Extract the (x, y) coordinate from the center of the cell holding the provided text.  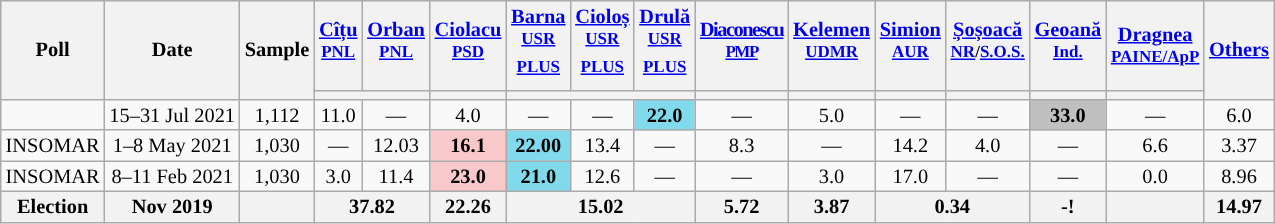
8–11 Feb 2021 (172, 176)
0.34 (952, 206)
8.96 (1239, 176)
0.0 (1155, 176)
CîțuPNL (338, 44)
OrbanPNL (396, 44)
CioloșUSR PLUS (602, 44)
14.97 (1239, 206)
11.4 (396, 176)
6.6 (1155, 146)
Date (172, 50)
33.0 (1068, 114)
16.1 (468, 146)
22.0 (664, 114)
-! (1068, 206)
13.4 (602, 146)
15–31 Jul 2021 (172, 114)
GeoanăInd. (1068, 44)
Election (53, 206)
Nov 2019 (172, 206)
37.82 (372, 206)
BarnaUSR PLUS (538, 44)
SimionAUR (910, 44)
ȘoșoacăNR/S.O.S. (988, 44)
DrulăUSR PLUS (664, 44)
3.87 (832, 206)
21.0 (538, 176)
12.6 (602, 176)
6.0 (1239, 114)
17.0 (910, 176)
5.72 (742, 206)
22.26 (468, 206)
1–8 May 2021 (172, 146)
22.00 (538, 146)
CiolacuPSD (468, 44)
11.0 (338, 114)
3.37 (1239, 146)
Poll (53, 50)
5.0 (832, 114)
Others (1239, 50)
DiaconescuPMP (742, 44)
DragneaPAINE/ApP (1155, 44)
1,112 (277, 114)
15.02 (600, 206)
23.0 (468, 176)
8.3 (742, 146)
14.2 (910, 146)
12.03 (396, 146)
Sample (277, 50)
KelemenUDMR (832, 44)
